Extract the (x, y) coordinate from the center of the cell holding the provided text.  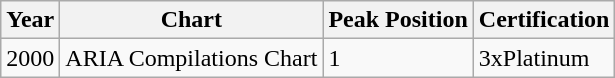
3xPlatinum (544, 58)
Certification (544, 20)
ARIA Compilations Chart (192, 58)
Chart (192, 20)
2000 (30, 58)
Peak Position (398, 20)
1 (398, 58)
Year (30, 20)
